Return (x, y) of the center of cell containing provided text 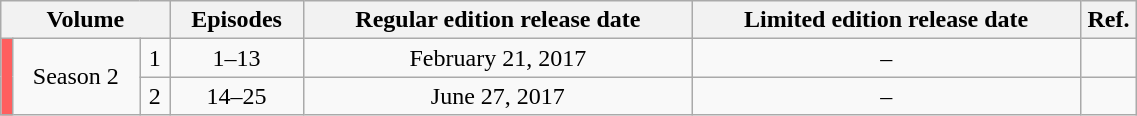
1 (155, 58)
Episodes (237, 20)
2 (155, 96)
14–25 (237, 96)
February 21, 2017 (498, 58)
Regular edition release date (498, 20)
1–13 (237, 58)
Ref. (1108, 20)
Season 2 (76, 77)
Volume (86, 20)
June 27, 2017 (498, 96)
Limited edition release date (886, 20)
